Output the (X, Y) coordinate of the center of the cell containing the given text.  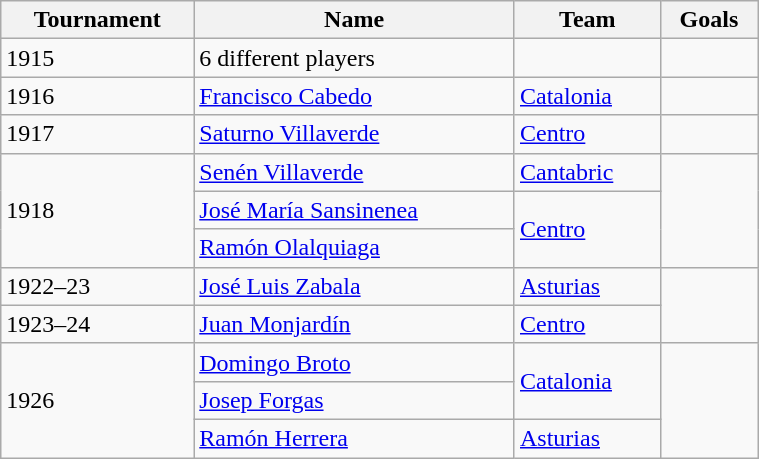
6 different players (354, 58)
1923–24 (98, 324)
1916 (98, 96)
1918 (98, 210)
José María Sansinenea (354, 210)
Josep Forgas (354, 400)
Name (354, 20)
Ramón Olalquiaga (354, 248)
Senén Villaverde (354, 172)
1922–23 (98, 286)
Cantabric (587, 172)
Juan Monjardín (354, 324)
Saturno Villaverde (354, 134)
José Luis Zabala (354, 286)
1915 (98, 58)
Ramón Herrera (354, 438)
Goals (708, 20)
Francisco Cabedo (354, 96)
Tournament (98, 20)
1926 (98, 400)
1917 (98, 134)
Team (587, 20)
Domingo Broto (354, 362)
